Locate the cell with the specified text and output its (x, y) center coordinate. 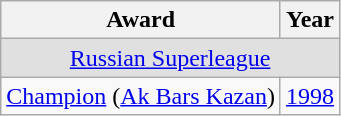
Russian Superleague (170, 58)
Year (310, 20)
Award (141, 20)
Champion (Ak Bars Kazan) (141, 96)
1998 (310, 96)
